From the cell containing the given text, extract its center point as (X, Y) coordinate. 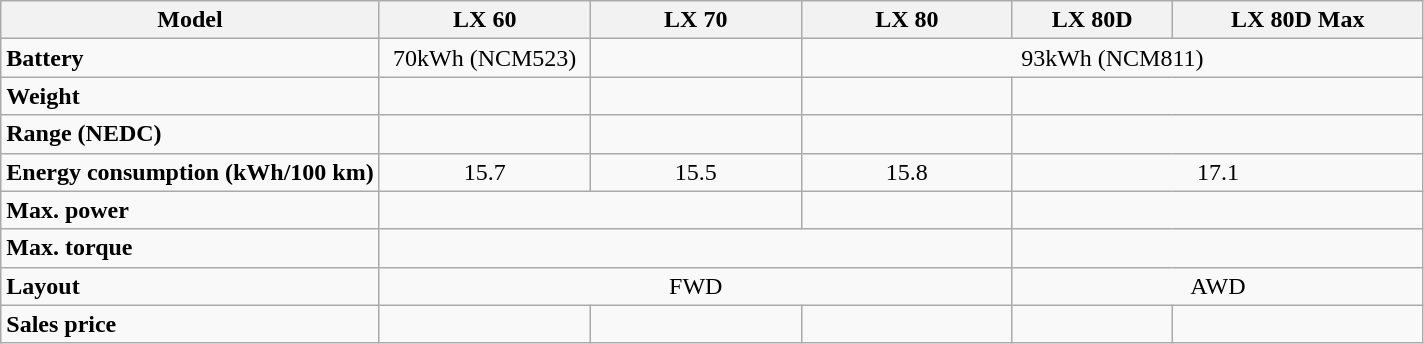
Battery (190, 58)
FWD (696, 286)
LX 70 (696, 20)
Sales price (190, 324)
LX 80D Max (1298, 20)
LX 80 (906, 20)
Max. power (190, 210)
Layout (190, 286)
Energy consumption (kWh/100 km) (190, 172)
Range (NEDC) (190, 134)
15.5 (696, 172)
93kWh (NCM811) (1112, 58)
15.8 (906, 172)
Weight (190, 96)
70kWh (NCM523) (484, 58)
LX 80D (1092, 20)
LX 60 (484, 20)
Model (190, 20)
AWD (1218, 286)
Max. torque (190, 248)
17.1 (1218, 172)
15.7 (484, 172)
